Search for the cell housing the specified text and yield its [X, Y] center coordinate. 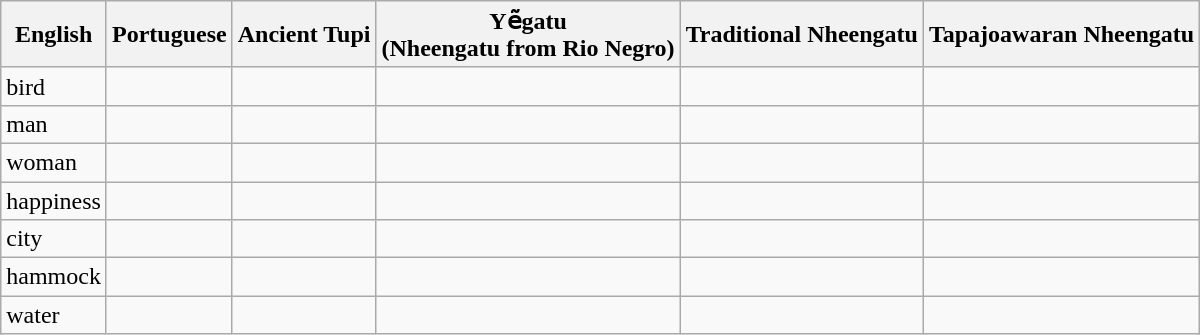
woman [54, 162]
Tapajoawaran Nheengatu [1061, 34]
bird [54, 86]
English [54, 34]
hammock [54, 277]
man [54, 124]
Ancient Tupi [304, 34]
Traditional Nheengatu [802, 34]
Yẽgatu(Nheengatu from Rio Negro) [528, 34]
city [54, 239]
happiness [54, 201]
water [54, 315]
Portuguese [169, 34]
